Find where the given text appears and provide that cell's center as [X, Y] coordinate. 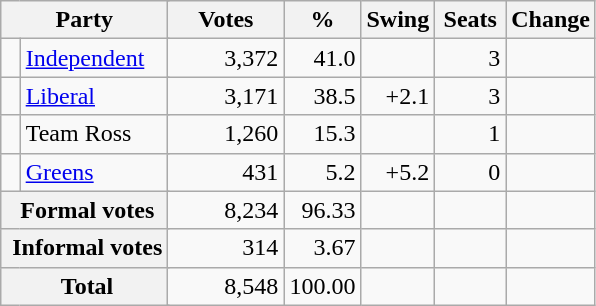
+2.1 [398, 96]
96.33 [322, 210]
Greens [94, 172]
Total [84, 286]
Seats [470, 20]
38.5 [322, 96]
1,260 [226, 134]
Swing [398, 20]
41.0 [322, 58]
Formal votes [84, 210]
1 [470, 134]
0 [470, 172]
3,372 [226, 58]
Independent [94, 58]
15.3 [322, 134]
+5.2 [398, 172]
100.00 [322, 286]
431 [226, 172]
Votes [226, 20]
Change [551, 20]
5.2 [322, 172]
Team Ross [94, 134]
3,171 [226, 96]
8,234 [226, 210]
% [322, 20]
Liberal [94, 96]
3.67 [322, 248]
8,548 [226, 286]
314 [226, 248]
Informal votes [84, 248]
Party [84, 20]
